For the text-containing cell, return its midpoint in [x, y] coordinate format. 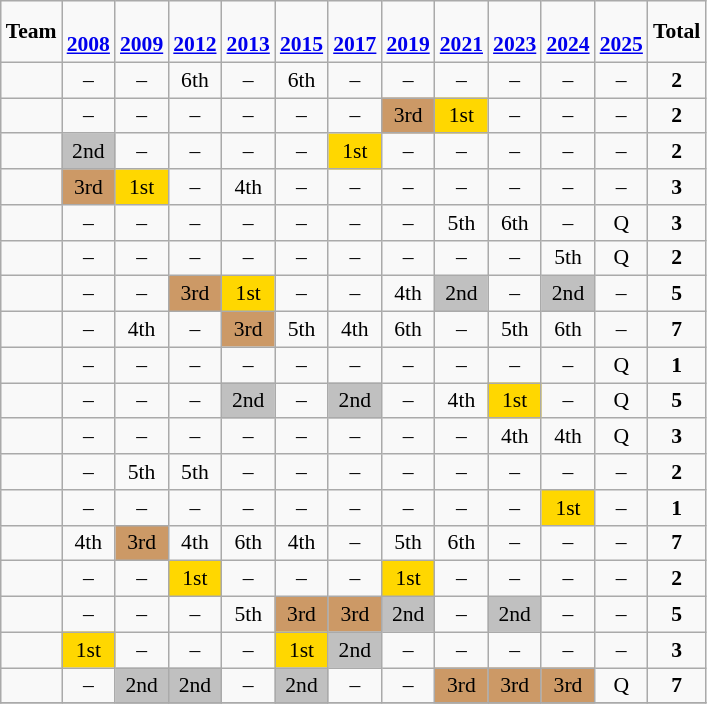
Team [32, 32]
2017 [354, 32]
2012 [194, 32]
2025 [622, 32]
2015 [302, 32]
Total [676, 32]
2013 [248, 32]
2019 [408, 32]
2024 [568, 32]
2021 [462, 32]
2008 [88, 32]
2023 [514, 32]
2009 [142, 32]
